Find where the given text appears and provide that cell's center as [X, Y] coordinate. 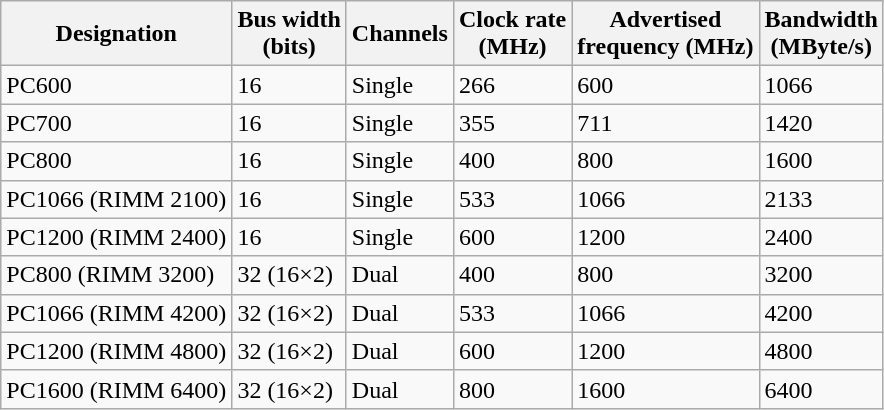
2133 [821, 199]
2400 [821, 237]
6400 [821, 389]
PC700 [116, 123]
Channels [400, 34]
PC1600 (RIMM 6400) [116, 389]
3200 [821, 275]
Bus width(bits) [289, 34]
PC1066 (RIMM 4200) [116, 313]
Bandwidth(MByte/s) [821, 34]
4200 [821, 313]
4800 [821, 351]
PC1066 (RIMM 2100) [116, 199]
Advertisedfrequency (MHz) [666, 34]
355 [512, 123]
266 [512, 85]
1420 [821, 123]
PC1200 (RIMM 2400) [116, 237]
711 [666, 123]
Clock rate(MHz) [512, 34]
PC600 [116, 85]
Designation [116, 34]
PC1200 (RIMM 4800) [116, 351]
PC800 [116, 161]
PC800 (RIMM 3200) [116, 275]
